Output the [x, y] coordinate of the center of the cell containing the given text.  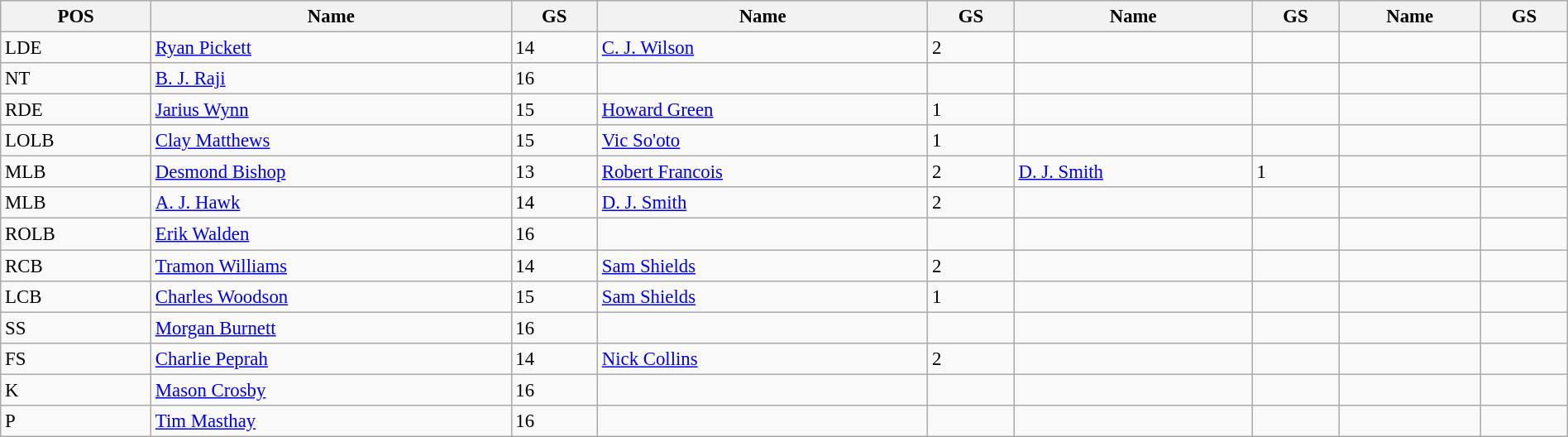
P [76, 421]
Morgan Burnett [332, 328]
Robert Francois [762, 172]
POS [76, 17]
SS [76, 328]
Ryan Pickett [332, 48]
Jarius Wynn [332, 110]
NT [76, 79]
LDE [76, 48]
Erik Walden [332, 234]
K [76, 390]
Charles Woodson [332, 296]
B. J. Raji [332, 79]
Desmond Bishop [332, 172]
RCB [76, 266]
C. J. Wilson [762, 48]
Mason Crosby [332, 390]
Clay Matthews [332, 141]
Nick Collins [762, 358]
RDE [76, 110]
Charlie Peprah [332, 358]
LOLB [76, 141]
ROLB [76, 234]
Tim Masthay [332, 421]
Vic So'oto [762, 141]
A. J. Hawk [332, 203]
Howard Green [762, 110]
13 [554, 172]
FS [76, 358]
LCB [76, 296]
Tramon Williams [332, 266]
